Pinpoint the cell where the given text exists, returning its (X, Y) midpoint coordinate. 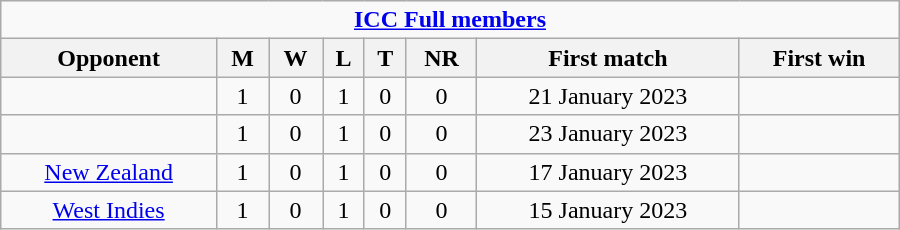
T (385, 58)
21 January 2023 (608, 96)
Opponent (109, 58)
23 January 2023 (608, 134)
15 January 2023 (608, 210)
W (296, 58)
L (344, 58)
17 January 2023 (608, 172)
West Indies (109, 210)
First win (819, 58)
NR (442, 58)
First match (608, 58)
M (242, 58)
ICC Full members (450, 20)
New Zealand (109, 172)
